Capture the cell that displays the provided text and extract its [x, y] central coordinate. 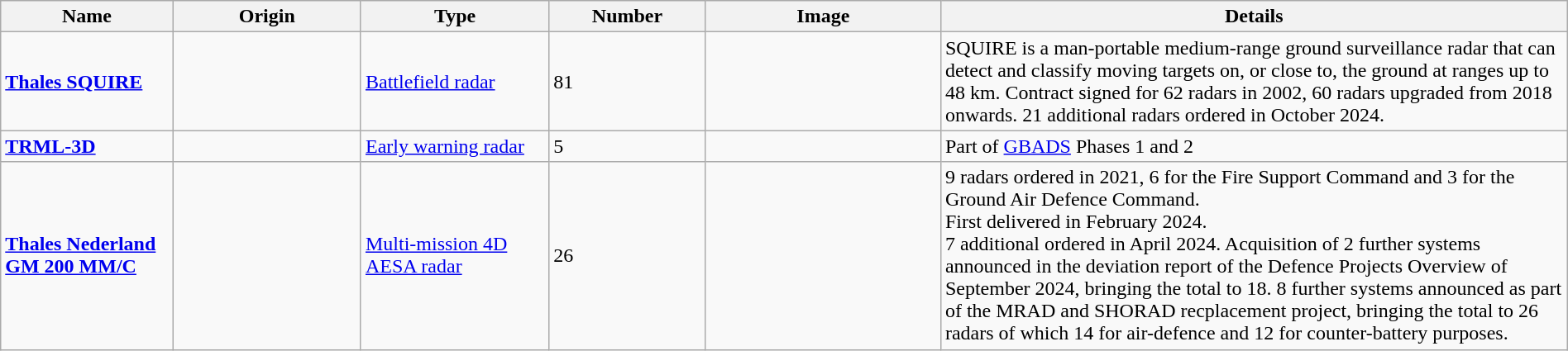
Number [627, 17]
Multi-mission 4D AESA radar [455, 256]
Thales SQUIRE [87, 81]
26 [627, 256]
81 [627, 81]
Details [1254, 17]
Origin [266, 17]
5 [627, 146]
Image [823, 17]
Part of GBADS Phases 1 and 2 [1254, 146]
Thales Nederland GM 200 MM/C [87, 256]
Type [455, 17]
Battlefield radar [455, 81]
Early warning radar [455, 146]
Name [87, 17]
TRML-3D [87, 146]
